Detect which cell encompasses the target text, then output its [x, y] center coordinate. 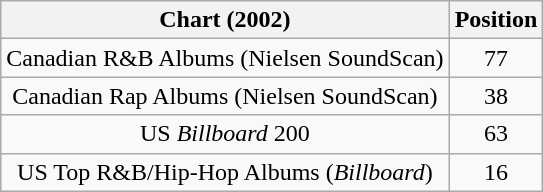
38 [496, 96]
US Top R&B/Hip-Hop Albums (Billboard) [225, 172]
US Billboard 200 [225, 134]
Canadian Rap Albums (Nielsen SoundScan) [225, 96]
77 [496, 58]
16 [496, 172]
Canadian R&B Albums (Nielsen SoundScan) [225, 58]
63 [496, 134]
Chart (2002) [225, 20]
Position [496, 20]
